Return [x, y] of the center of cell containing provided text 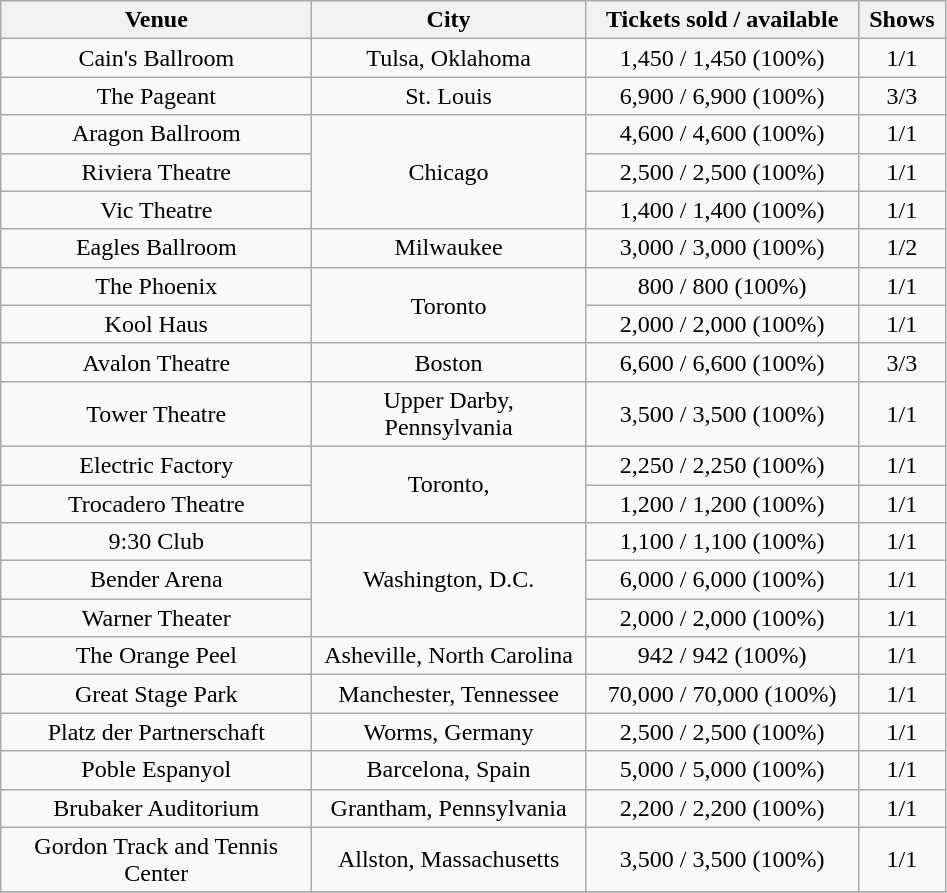
Brubaker Auditorium [156, 808]
Chicago [449, 172]
9:30 Club [156, 542]
Aragon Ballroom [156, 134]
6,900 / 6,900 (100%) [722, 96]
The Pageant [156, 96]
1,400 / 1,400 (100%) [722, 210]
Toronto [449, 305]
Milwaukee [449, 248]
Boston [449, 362]
Upper Darby, Pennsylvania [449, 414]
6,600 / 6,600 (100%) [722, 362]
Bender Arena [156, 580]
City [449, 20]
Cain's Ballroom [156, 58]
942 / 942 (100%) [722, 656]
Toronto, [449, 484]
Grantham, Pennsylvania [449, 808]
2,200 / 2,200 (100%) [722, 808]
St. Louis [449, 96]
1,200 / 1,200 (100%) [722, 503]
Allston, Massachusetts [449, 860]
5,000 / 5,000 (100%) [722, 770]
1,100 / 1,100 (100%) [722, 542]
Platz der Partnerschaft [156, 732]
The Orange Peel [156, 656]
The Phoenix [156, 286]
70,000 / 70,000 (100%) [722, 694]
Asheville, North Carolina [449, 656]
1,450 / 1,450 (100%) [722, 58]
Avalon Theatre [156, 362]
Venue [156, 20]
800 / 800 (100%) [722, 286]
Barcelona, Spain [449, 770]
Manchester, Tennessee [449, 694]
Eagles Ballroom [156, 248]
Tower Theatre [156, 414]
2,250 / 2,250 (100%) [722, 465]
Kool Haus [156, 324]
Electric Factory [156, 465]
Trocadero Theatre [156, 503]
6,000 / 6,000 (100%) [722, 580]
Washington, D.C. [449, 580]
Poble Espanyol [156, 770]
1/2 [902, 248]
Gordon Track and Tennis Center [156, 860]
Tulsa, Oklahoma [449, 58]
Shows [902, 20]
3,000 / 3,000 (100%) [722, 248]
Vic Theatre [156, 210]
Great Stage Park [156, 694]
4,600 / 4,600 (100%) [722, 134]
Warner Theater [156, 618]
Riviera Theatre [156, 172]
Worms, Germany [449, 732]
Tickets sold / available [722, 20]
